Extract the [x, y] coordinate from the center of the cell holding the provided text.  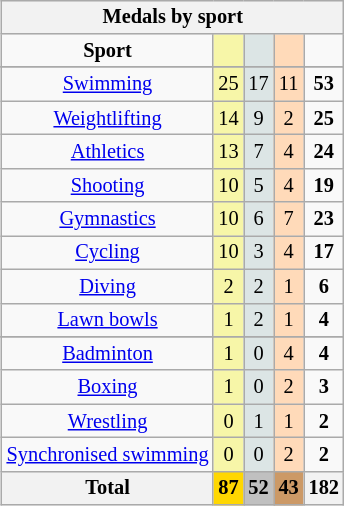
Weightlifting [108, 118]
Diving [108, 286]
Total [108, 488]
Wrestling [108, 421]
Athletics [108, 152]
53 [324, 84]
Gymnastics [108, 219]
87 [228, 488]
11 [289, 84]
52 [259, 488]
Synchronised swimming [108, 455]
43 [289, 488]
Shooting [108, 185]
19 [324, 185]
Swimming [108, 84]
14 [228, 118]
Sport [108, 51]
182 [324, 488]
Cycling [108, 253]
Badminton [108, 354]
9 [259, 118]
Boxing [108, 387]
23 [324, 219]
5 [259, 185]
24 [324, 152]
Medals by sport [173, 17]
13 [228, 152]
Lawn bowls [108, 320]
